Search for the cell housing the specified text and yield its [X, Y] center coordinate. 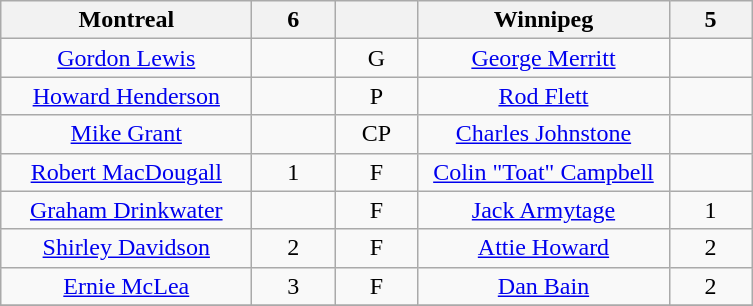
P [376, 96]
Shirley Davidson [126, 248]
Attie Howard [544, 248]
Mike Grant [126, 134]
Montreal [126, 20]
Howard Henderson [126, 96]
Graham Drinkwater [126, 210]
3 [294, 286]
Robert MacDougall [126, 172]
Rod Flett [544, 96]
Charles Johnstone [544, 134]
Gordon Lewis [126, 58]
Winnipeg [544, 20]
George Merritt [544, 58]
Colin "Toat" Campbell [544, 172]
Dan Bain [544, 286]
5 [710, 20]
Ernie McLea [126, 286]
Jack Armytage [544, 210]
G [376, 58]
CP [376, 134]
6 [294, 20]
